Find where the given text appears and provide that cell's center as (X, Y) coordinate. 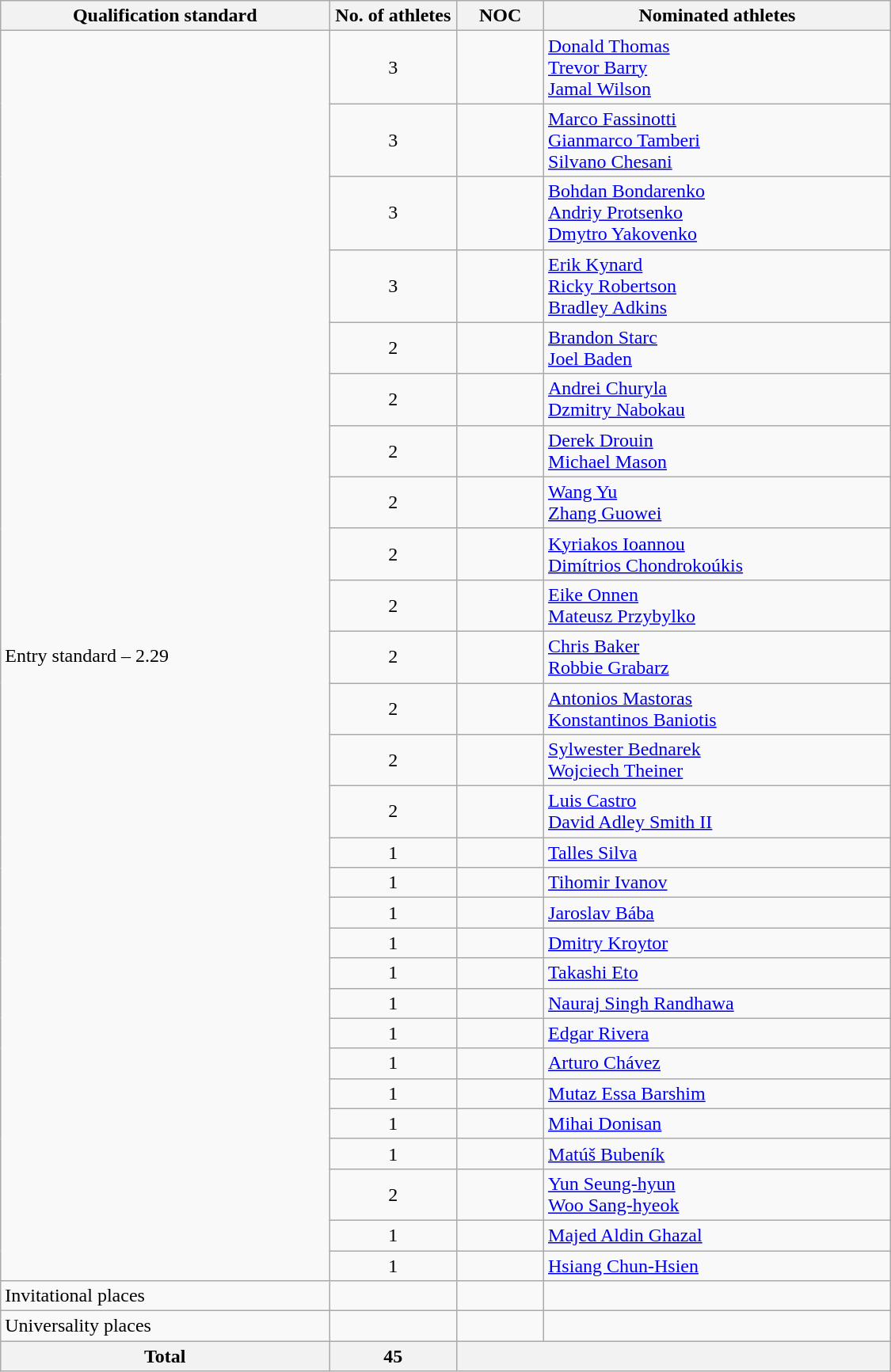
Dmitry Kroytor (718, 943)
NOC (501, 16)
Erik KynardRicky RobertsonBradley Adkins (718, 286)
Invitational places (165, 1296)
Mutaz Essa Barshim (718, 1093)
Arturo Chávez (718, 1063)
Brandon StarcJoel Baden (718, 348)
Qualification standard (165, 16)
Nauraj Singh Randhawa (718, 1003)
Andrei ChurylaDzmitry Nabokau (718, 399)
Donald ThomasTrevor BarryJamal Wilson (718, 67)
Sylwester BednarekWojciech Theiner (718, 760)
Takashi Eto (718, 973)
Universality places (165, 1326)
Chris BakerRobbie Grabarz (718, 657)
Nominated athletes (718, 16)
Eike OnnenMateusz Przybylko (718, 605)
Marco FassinottiGianmarco TamberiSilvano Chesani (718, 140)
Wang YuZhang Guowei (718, 502)
Majed Aldin Ghazal (718, 1235)
Talles Silva (718, 853)
Yun Seung-hyunWoo Sang-hyeok (718, 1194)
Bohdan BondarenkoAndriy ProtsenkoDmytro Yakovenko (718, 213)
Matúš Bubeník (718, 1153)
Derek DrouinMichael Mason (718, 451)
Antonios MastorasKonstantinos Baniotis (718, 708)
Edgar Rivera (718, 1033)
Mihai Donisan (718, 1123)
Hsiang Chun-Hsien (718, 1266)
Total (165, 1356)
Kyriakos IoannouDimítrios Chondrokoúkis (718, 554)
Entry standard – 2.29 (165, 656)
No. of athletes (393, 16)
Jaroslav Bába (718, 913)
Tihomir Ivanov (718, 883)
Luis CastroDavid Adley Smith II (718, 812)
45 (393, 1356)
